Scan for the cell matching the given text and deliver its [X, Y] coordinate at center. 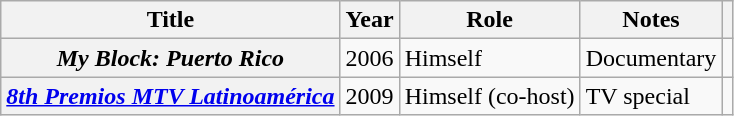
2009 [370, 96]
Documentary [651, 58]
Role [490, 20]
Year [370, 20]
2006 [370, 58]
TV special [651, 96]
My Block: Puerto Rico [170, 58]
Notes [651, 20]
Himself (co-host) [490, 96]
8th Premios MTV Latinoamérica [170, 96]
Title [170, 20]
Himself [490, 58]
